Locate the cell with the specified text and output its (X, Y) center coordinate. 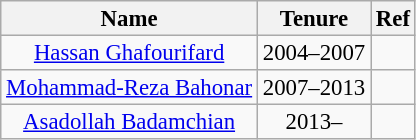
Asadollah Badamchian (130, 122)
Name (130, 18)
Ref (394, 18)
Tenure (314, 18)
2013– (314, 122)
2004–2007 (314, 54)
2007–2013 (314, 88)
Hassan Ghafourifard (130, 54)
Mohammad-Reza Bahonar (130, 88)
